Extract the [x, y] coordinate from the center of the cell holding the provided text.  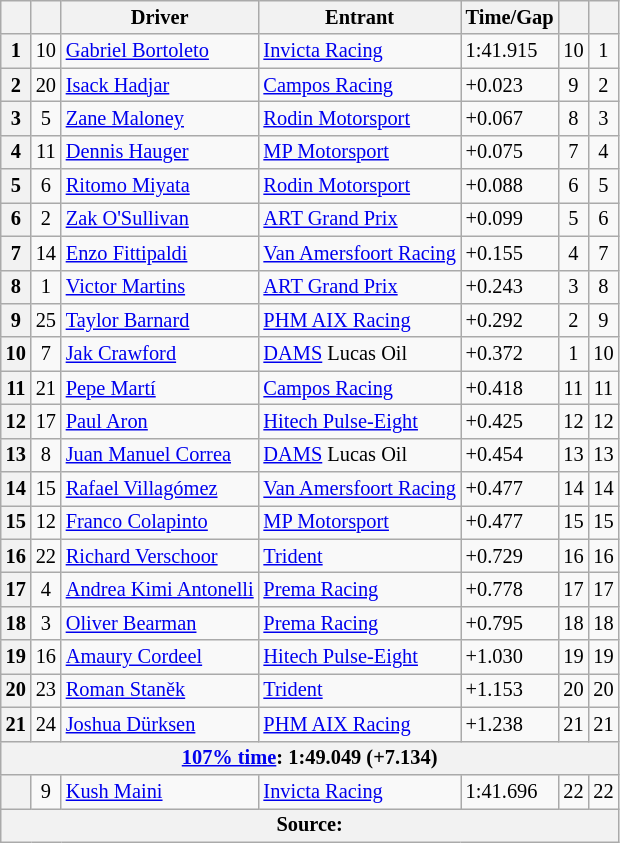
25 [46, 320]
Joshua Dürksen [160, 724]
Taylor Barnard [160, 320]
+1.153 [510, 690]
+1.238 [510, 724]
Enzo Fittipaldi [160, 253]
+0.729 [510, 556]
+0.075 [510, 152]
107% time: 1:49.049 (+7.134) [310, 758]
+0.418 [510, 388]
24 [46, 724]
+0.778 [510, 589]
Andrea Kimi Antonelli [160, 589]
Zak O'Sullivan [160, 219]
Roman Staněk [160, 690]
Franco Colapinto [160, 522]
Rafael Villagómez [160, 489]
+0.454 [510, 455]
+0.425 [510, 421]
Entrant [360, 17]
Kush Maini [160, 791]
Time/Gap [510, 17]
+0.023 [510, 85]
+0.067 [510, 118]
Amaury Cordeel [160, 657]
Driver [160, 17]
+0.099 [510, 219]
Oliver Bearman [160, 623]
23 [46, 690]
+0.243 [510, 287]
Paul Aron [160, 421]
+1.030 [510, 657]
Gabriel Bortoleto [160, 51]
+0.795 [510, 623]
Zane Maloney [160, 118]
Victor Martins [160, 287]
Jak Crawford [160, 354]
Dennis Hauger [160, 152]
Isack Hadjar [160, 85]
Ritomo Miyata [160, 186]
+0.088 [510, 186]
+0.155 [510, 253]
1:41.696 [510, 791]
Source: [310, 825]
Pepe Martí [160, 388]
+0.292 [510, 320]
1:41.915 [510, 51]
Juan Manuel Correa [160, 455]
+0.372 [510, 354]
Richard Verschoor [160, 556]
